For the text-containing cell, return its midpoint in (X, Y) coordinate format. 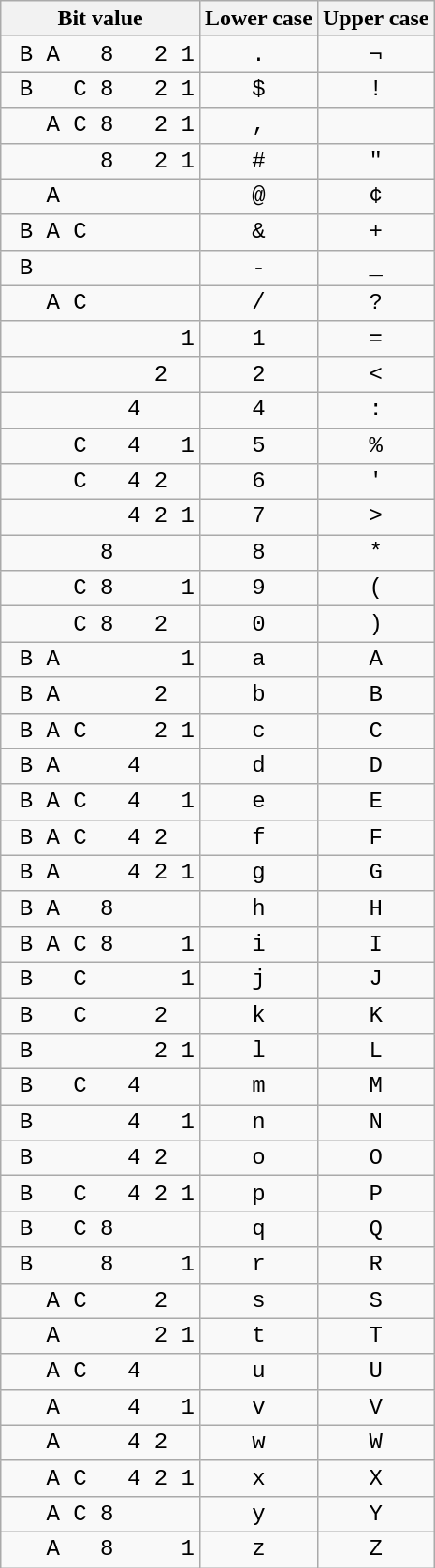
B 4 1 (101, 1123)
E (376, 802)
B C 1 (101, 980)
R (376, 1265)
6 (258, 482)
i (258, 944)
9 (258, 588)
# (258, 161)
% (376, 446)
r (258, 1265)
S (376, 1300)
B C 4 (101, 1087)
A 2 1 (101, 1336)
e (258, 802)
Upper case (376, 19)
f (258, 837)
z (258, 1549)
B C 8 (101, 1229)
B 2 1 (101, 1052)
D (376, 766)
8 2 1 (101, 161)
" (376, 161)
c (258, 731)
m (258, 1087)
x (258, 1478)
. (258, 54)
: (376, 410)
K (376, 1015)
- (258, 268)
B A C (101, 232)
b (258, 695)
& (258, 232)
) (376, 624)
* (376, 553)
B A 8 2 1 (101, 54)
G (376, 873)
B 8 1 (101, 1265)
> (376, 517)
o (258, 1158)
A C 4 (101, 1372)
_ (376, 268)
I (376, 944)
a (258, 660)
Q (376, 1229)
A 4 2 (101, 1443)
A C 4 2 1 (101, 1478)
j (258, 980)
B 4 2 (101, 1158)
J (376, 980)
B A C 8 1 (101, 944)
? (376, 303)
+ (376, 232)
Bit value (101, 19)
Z (376, 1549)
A C 2 (101, 1300)
U (376, 1372)
X (376, 1478)
A C 8 (101, 1514)
¢ (376, 196)
W (376, 1443)
s (258, 1300)
N (376, 1123)
B A 2 (101, 695)
n (258, 1123)
F (376, 837)
B A 4 2 1 (101, 873)
d (258, 766)
A C 8 2 1 (101, 125)
! (376, 90)
l (258, 1052)
t (258, 1336)
< (376, 374)
k (258, 1015)
/ (258, 303)
p (258, 1194)
7 (258, 517)
= (376, 339)
B A C 4 2 (101, 837)
5 (258, 446)
B A C 2 1 (101, 731)
Y (376, 1514)
L (376, 1052)
C 8 2 (101, 624)
B A 8 (101, 908)
4 2 1 (101, 517)
A 4 1 (101, 1407)
B C 2 (101, 1015)
g (258, 873)
B C 4 2 1 (101, 1194)
u (258, 1372)
q (258, 1229)
V (376, 1407)
Lower case (258, 19)
O (376, 1158)
B C 8 2 1 (101, 90)
B A 1 (101, 660)
0 (258, 624)
B A 4 (101, 766)
A 8 1 (101, 1549)
$ (258, 90)
C 4 1 (101, 446)
A C (101, 303)
C 4 2 (101, 482)
C (376, 731)
C 8 1 (101, 588)
M (376, 1087)
H (376, 908)
v (258, 1407)
( (376, 588)
h (258, 908)
¬ (376, 54)
B A C 4 1 (101, 802)
, (258, 125)
y (258, 1514)
w (258, 1443)
' (376, 482)
T (376, 1336)
P (376, 1194)
@ (258, 196)
